Search for the cell housing the specified text and yield its [X, Y] center coordinate. 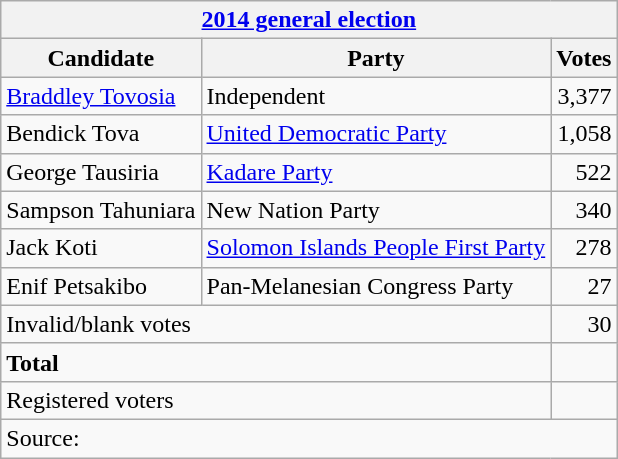
522 [584, 172]
Bendick Tova [101, 134]
Independent [376, 96]
Enif Petsakibo [101, 286]
Candidate [101, 58]
Total [276, 362]
Pan-Melanesian Congress Party [376, 286]
Source: [309, 438]
Party [376, 58]
278 [584, 248]
Braddley Tovosia [101, 96]
George Tausiria [101, 172]
1,058 [584, 134]
United Democratic Party [376, 134]
Sampson Tahuniara [101, 210]
Jack Koti [101, 248]
Votes [584, 58]
Invalid/blank votes [276, 324]
Registered voters [276, 400]
27 [584, 286]
2014 general election [309, 20]
New Nation Party [376, 210]
Solomon Islands People First Party [376, 248]
340 [584, 210]
3,377 [584, 96]
30 [584, 324]
Kadare Party [376, 172]
